Determine the (X, Y) coordinate at the center of the cell enclosing the given text.  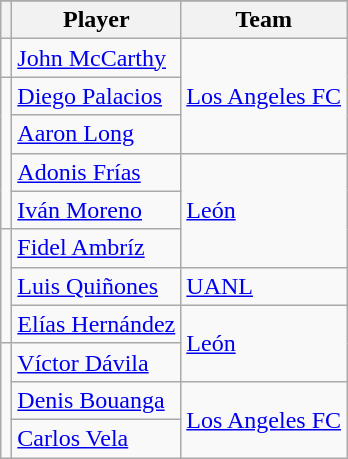
Elías Hernández (96, 324)
Denis Bouanga (96, 400)
UANL (264, 286)
Player (96, 20)
Aaron Long (96, 134)
Diego Palacios (96, 96)
Fidel Ambríz (96, 248)
Adonis Frías (96, 172)
Team (264, 20)
Carlos Vela (96, 438)
John McCarthy (96, 58)
Víctor Dávila (96, 362)
Iván Moreno (96, 210)
Luis Quiñones (96, 286)
